Identify which cell holds the provided text, then report its [x, y] central coordinate. 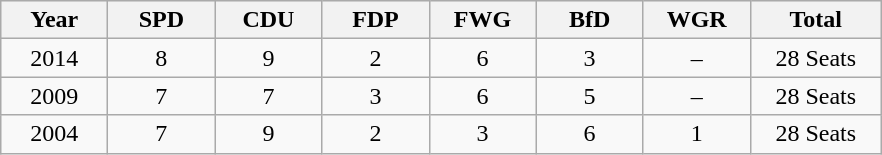
FDP [376, 20]
5 [590, 96]
8 [162, 58]
1 [696, 134]
2009 [54, 96]
Year [54, 20]
SPD [162, 20]
WGR [696, 20]
2014 [54, 58]
CDU [268, 20]
2004 [54, 134]
BfD [590, 20]
FWG [482, 20]
Total [816, 20]
